For the text-containing cell, return its midpoint in [X, Y] coordinate format. 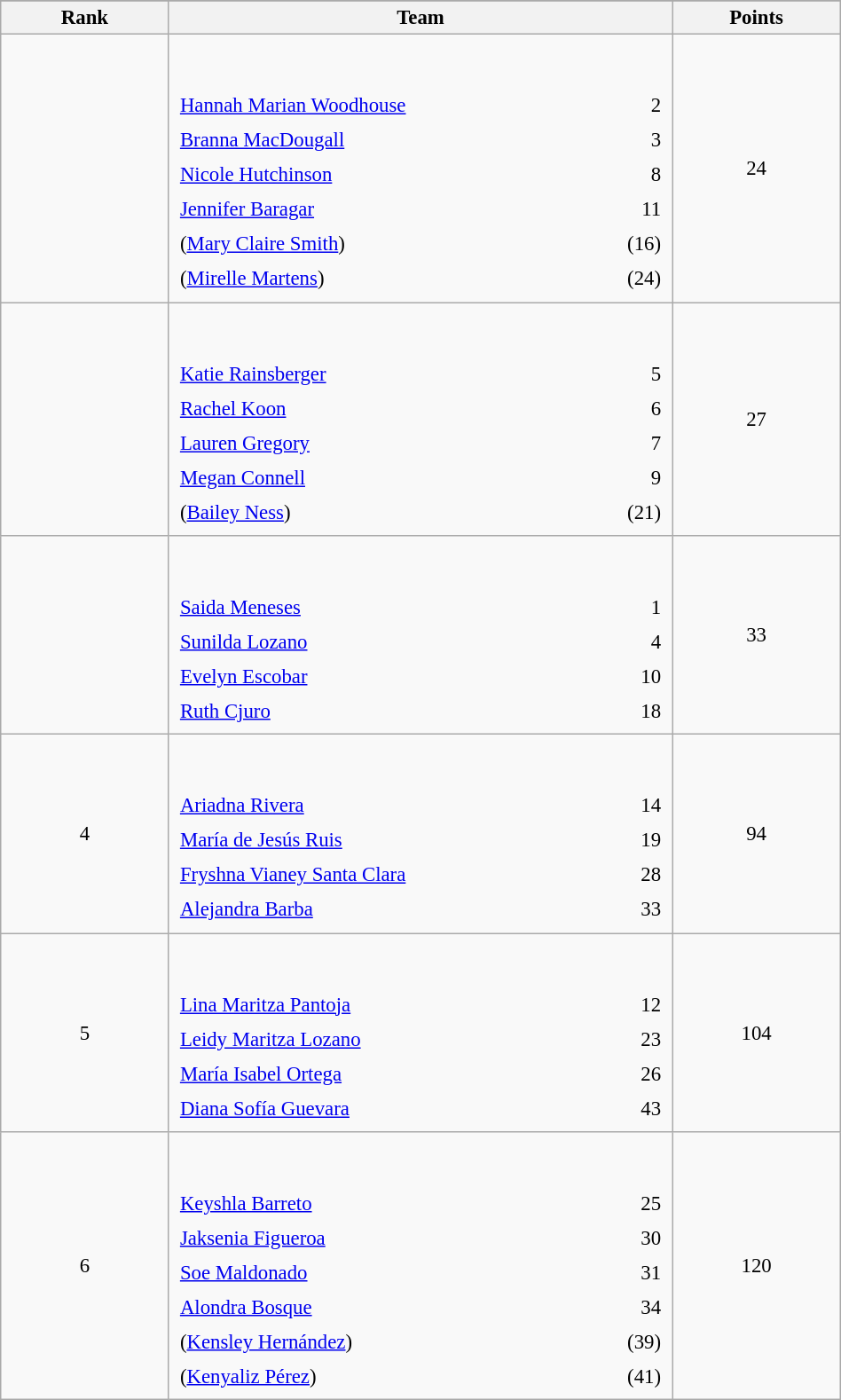
Hannah Marian Woodhouse 2 Branna MacDougall 3 Nicole Hutchinson 8 Jennifer Baragar 11 (Mary Claire Smith) (16) (Mirelle Martens) (24) [420, 169]
Fryshna Vianey Santa Clara [392, 875]
25 [619, 1203]
24 [756, 169]
104 [756, 1033]
10 [623, 676]
(16) [628, 244]
(24) [628, 279]
9 [614, 477]
Katie Rainsberger 5 Rachel Koon 6 Lauren Gregory 7 Megan Connell 9 (Bailey Ness) (21) [420, 419]
34 [619, 1307]
(Mary Claire Smith) [381, 244]
19 [639, 840]
Team [420, 18]
23 [633, 1039]
30 [619, 1238]
27 [756, 419]
(Kensley Hernández) [373, 1341]
28 [639, 875]
120 [756, 1266]
Ruth Cjuro [377, 711]
(39) [619, 1341]
1 [623, 607]
Rachel Koon [367, 408]
María Isabel Ortega [387, 1074]
7 [614, 443]
Keyshla Barreto [373, 1203]
31 [619, 1272]
María de Jesús Ruis [392, 840]
Points [756, 18]
Lauren Gregory [367, 443]
Evelyn Escobar [377, 676]
Saida Meneses 1 Sunilda Lozano 4 Evelyn Escobar 10 Ruth Cjuro 18 [420, 635]
(Kenyaliz Pérez) [373, 1376]
Lina Maritza Pantoja [387, 1004]
14 [639, 806]
Ariadna Rivera 14 María de Jesús Ruis 19 Fryshna Vianey Santa Clara 28 Alejandra Barba 33 [420, 834]
Keyshla Barreto 25 Jaksenia Figueroa 30 Soe Maldonado 31 Alondra Bosque 34 (Kensley Hernández) (39) (Kenyaliz Pérez) (41) [420, 1266]
Katie Rainsberger [367, 374]
43 [633, 1108]
Hannah Marian Woodhouse [381, 106]
94 [756, 834]
26 [633, 1074]
Rank [85, 18]
Jaksenia Figueroa [373, 1238]
(41) [619, 1376]
(21) [614, 512]
3 [628, 140]
Ariadna Rivera [392, 806]
Saida Meneses [377, 607]
(Bailey Ness) [367, 512]
Sunilda Lozano [377, 641]
Nicole Hutchinson [381, 175]
18 [623, 711]
Soe Maldonado [373, 1272]
11 [628, 209]
8 [628, 175]
Megan Connell [367, 477]
Alondra Bosque [373, 1307]
Alejandra Barba [392, 909]
Jennifer Baragar [381, 209]
Leidy Maritza Lozano [387, 1039]
12 [633, 1004]
(Mirelle Martens) [381, 279]
2 [628, 106]
Branna MacDougall [381, 140]
Lina Maritza Pantoja 12 Leidy Maritza Lozano 23 María Isabel Ortega 26 Diana Sofía Guevara 43 [420, 1033]
Diana Sofía Guevara [387, 1108]
